Locate the cell with the specified text and output its [X, Y] center coordinate. 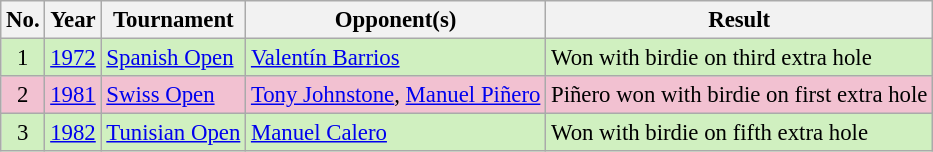
1972 [73, 58]
Tunisian Open [174, 133]
Result [740, 20]
Year [73, 20]
Spanish Open [174, 58]
No. [23, 20]
3 [23, 133]
1 [23, 58]
Valentín Barrios [396, 58]
Tony Johnstone, Manuel Piñero [396, 95]
Piñero won with birdie on first extra hole [740, 95]
Manuel Calero [396, 133]
2 [23, 95]
Tournament [174, 20]
Opponent(s) [396, 20]
1981 [73, 95]
Won with birdie on third extra hole [740, 58]
Won with birdie on fifth extra hole [740, 133]
Swiss Open [174, 95]
1982 [73, 133]
